Identify which cell holds the provided text, then report its (X, Y) central coordinate. 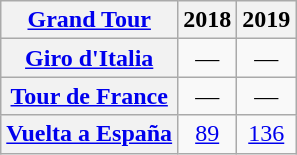
2018 (208, 20)
Grand Tour (90, 20)
89 (208, 134)
Tour de France (90, 96)
2019 (266, 20)
Giro d'Italia (90, 58)
136 (266, 134)
Vuelta a España (90, 134)
